Pinpoint the cell where the given text exists, returning its (x, y) midpoint coordinate. 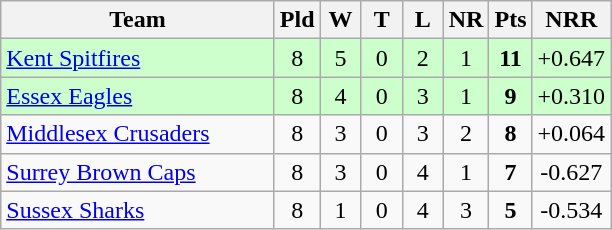
11 (510, 58)
+0.647 (572, 58)
Essex Eagles (138, 96)
Team (138, 20)
+0.310 (572, 96)
Middlesex Crusaders (138, 134)
Surrey Brown Caps (138, 172)
NR (466, 20)
NRR (572, 20)
Pld (297, 20)
T (382, 20)
+0.064 (572, 134)
-0.534 (572, 210)
-0.627 (572, 172)
W (340, 20)
Pts (510, 20)
Kent Spitfires (138, 58)
L (422, 20)
9 (510, 96)
Sussex Sharks (138, 210)
7 (510, 172)
